Determine the [X, Y] coordinate at the center of the cell enclosing the given text.  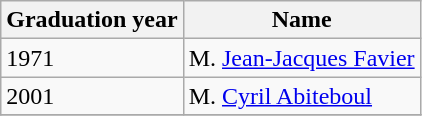
2001 [92, 96]
Name [302, 20]
M. Jean-Jacques Favier [302, 58]
Graduation year [92, 20]
M. Cyril Abiteboul [302, 96]
1971 [92, 58]
